From the cell containing the given text, extract its center point as [x, y] coordinate. 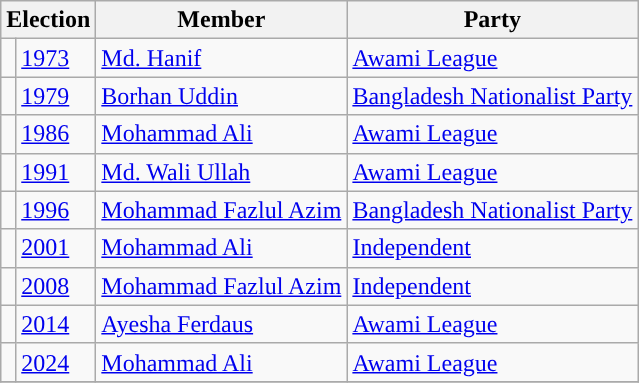
2008 [56, 286]
2001 [56, 248]
1986 [56, 134]
Member [222, 20]
1979 [56, 96]
Md. Wali Ullah [222, 172]
Election [48, 20]
1991 [56, 172]
1996 [56, 210]
2024 [56, 362]
Borhan Uddin [222, 96]
Party [492, 20]
Md. Hanif [222, 58]
1973 [56, 58]
Ayesha Ferdaus [222, 324]
2014 [56, 324]
